Identify which cell holds the provided text, then report its [x, y] central coordinate. 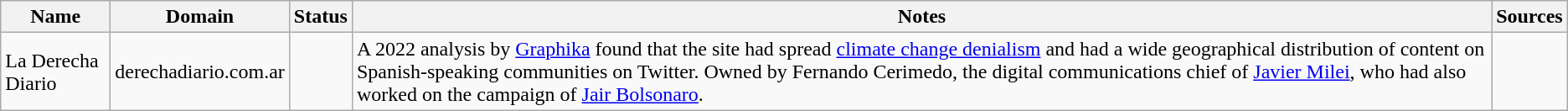
La Derecha Diario [55, 71]
derechadiario.com.ar [200, 71]
Notes [921, 17]
Name [55, 17]
Status [320, 17]
Sources [1529, 17]
Domain [200, 17]
